Capture the cell that displays the provided text and extract its [x, y] central coordinate. 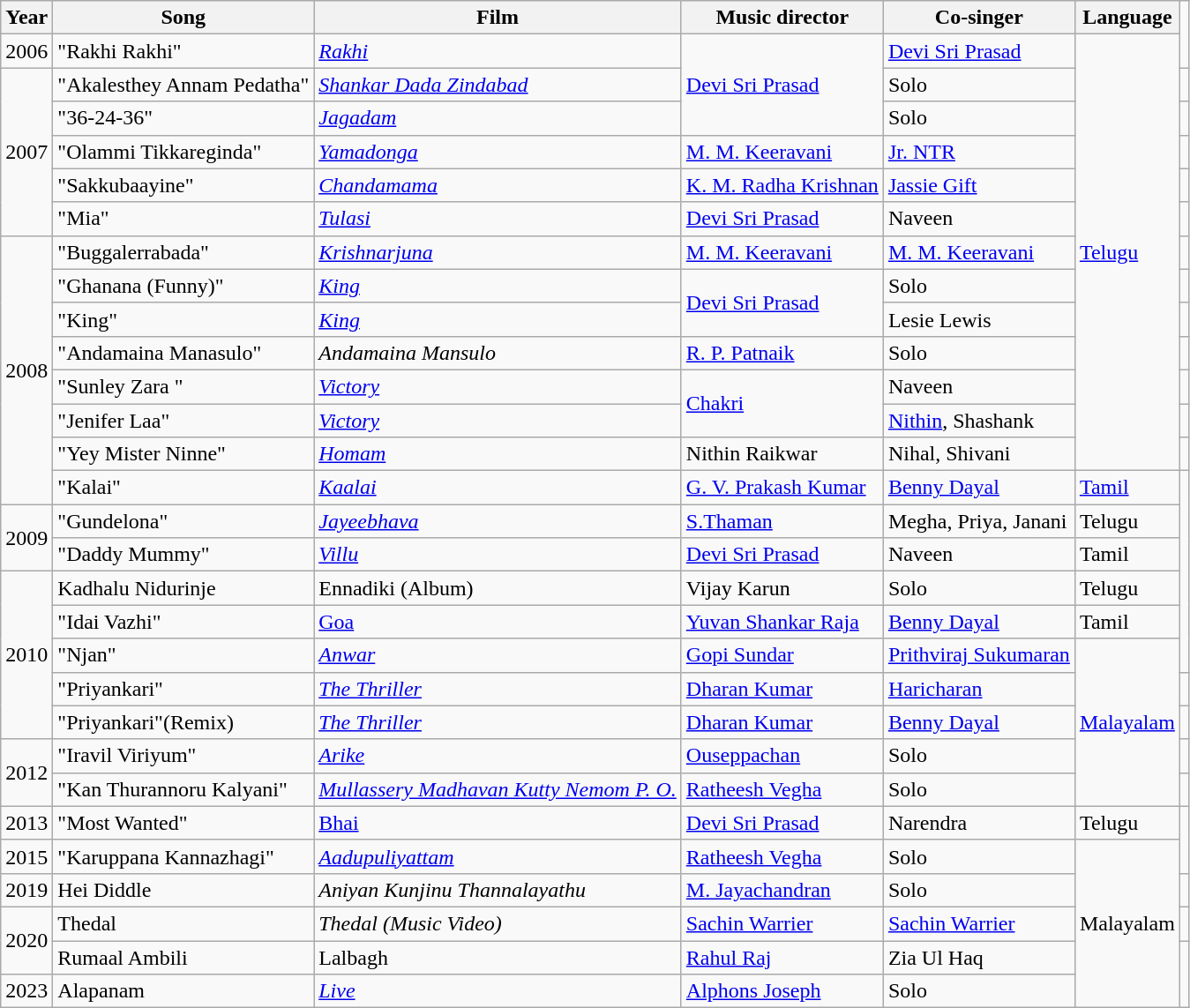
"Sakkubaayine" [183, 185]
R. P. Patnaik [782, 353]
Year [26, 18]
Music director [782, 18]
G. V. Prakash Kumar [782, 488]
Vijay Karun [782, 588]
"Priyankari"(Remix) [183, 722]
Film [498, 18]
Jassie Gift [979, 185]
Live [498, 991]
Lesie Lewis [979, 319]
Co-singer [979, 18]
Jayeebhava [498, 521]
Nithin Raikwar [782, 454]
Yuvan Shankar Raja [782, 622]
Alapanam [183, 991]
Aniyan Kunjinu Thannalayathu [498, 890]
"Andamaina Manasulo" [183, 353]
"Karuppana Kannazhagi" [183, 856]
2010 [26, 655]
2013 [26, 823]
2020 [26, 940]
Kadhalu Nidurinje [183, 588]
"Iravil Viriyum" [183, 756]
Rakhi [498, 51]
Rahul Raj [782, 957]
"Olammi Tikkareginda" [183, 152]
Ennadiki (Album) [498, 588]
Jagadam [498, 118]
"Rakhi Rakhi" [183, 51]
Mullassery Madhavan Kutty Nemom P. O. [498, 789]
Arike [498, 756]
Gopi Sundar [782, 655]
"Jenifer Laa" [183, 421]
2023 [26, 991]
"Ghanana (Funny)" [183, 286]
"Sunley Zara " [183, 386]
Ouseppachan [782, 756]
"Njan" [183, 655]
"Priyankari" [183, 689]
Thedal (Music Video) [498, 923]
Anwar [498, 655]
"Akalesthey Annam Pedatha" [183, 85]
Bhai [498, 823]
"36-24-36" [183, 118]
Tulasi [498, 219]
K. M. Radha Krishnan [782, 185]
Alphons Joseph [782, 991]
"Kan Thurannoru Kalyani" [183, 789]
2006 [26, 51]
2009 [26, 538]
Narendra [979, 823]
Goa [498, 622]
Jr. NTR [979, 152]
"Kalai" [183, 488]
2019 [26, 890]
"Most Wanted" [183, 823]
2015 [26, 856]
Megha, Priya, Janani [979, 521]
"Gundelona" [183, 521]
Thedal [183, 923]
Hei Diddle [183, 890]
Lalbagh [498, 957]
M. Jayachandran [782, 890]
Homam [498, 454]
Krishnarjuna [498, 252]
2012 [26, 773]
Kaalai [498, 488]
"Buggalerrabada" [183, 252]
Rumaal Ambili [183, 957]
"Mia" [183, 219]
Language [1127, 18]
Chakri [782, 403]
2008 [26, 370]
Andamaina Mansulo [498, 353]
Song [183, 18]
Prithviraj Sukumaran [979, 655]
Shankar Dada Zindabad [498, 85]
2007 [26, 152]
Nihal, Shivani [979, 454]
Aadupuliyattam [498, 856]
Chandamama [498, 185]
Nithin, Shashank [979, 421]
Zia Ul Haq [979, 957]
"Daddy Mummy" [183, 555]
Haricharan [979, 689]
Yamadonga [498, 152]
"Yey Mister Ninne" [183, 454]
"Idai Vazhi" [183, 622]
S.Thaman [782, 521]
Villu [498, 555]
"King" [183, 319]
